Return the (x, y) coordinate for the center point of the cell that contains the specified text.  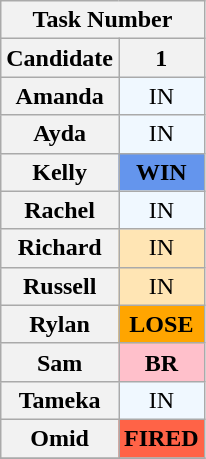
FIRED (161, 438)
Amanda (60, 96)
Rylan (60, 324)
Tameka (60, 400)
LOSE (161, 324)
Richard (60, 248)
Kelly (60, 172)
BR (161, 362)
Omid (60, 438)
WIN (161, 172)
Russell (60, 286)
Task Number (102, 20)
Ayda (60, 134)
1 (161, 58)
Rachel (60, 210)
Sam (60, 362)
Candidate (60, 58)
